Extract the (X, Y) coordinate from the center of the cell holding the provided text.  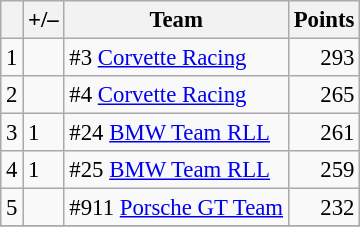
259 (324, 170)
4 (12, 170)
#25 BMW Team RLL (176, 170)
293 (324, 58)
#911 Porsche GT Team (176, 208)
265 (324, 95)
5 (12, 208)
3 (12, 133)
232 (324, 208)
261 (324, 133)
Team (176, 20)
2 (12, 95)
#24 BMW Team RLL (176, 133)
Points (324, 20)
#4 Corvette Racing (176, 95)
#3 Corvette Racing (176, 58)
+/– (44, 20)
